Return the (X, Y) coordinate for the center point of the cell that contains the specified text.  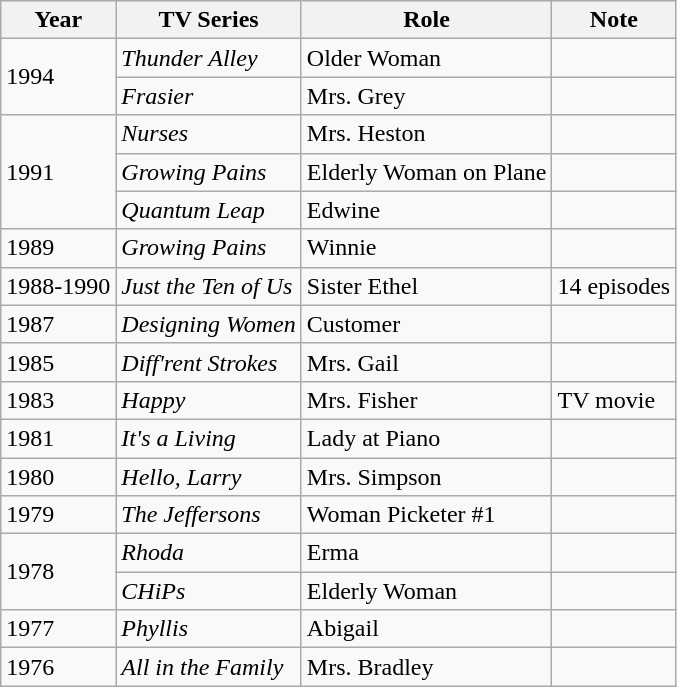
Frasier (209, 96)
Mrs. Bradley (426, 667)
Mrs. Fisher (426, 400)
All in the Family (209, 667)
Just the Ten of Us (209, 286)
The Jeffersons (209, 515)
TV Series (209, 20)
Designing Women (209, 324)
TV movie (614, 400)
It's a Living (209, 438)
Nurses (209, 134)
Mrs. Grey (426, 96)
Hello, Larry (209, 477)
Phyllis (209, 629)
1976 (58, 667)
14 episodes (614, 286)
Abigail (426, 629)
1989 (58, 248)
Elderly Woman (426, 591)
1981 (58, 438)
Older Woman (426, 58)
Quantum Leap (209, 210)
1980 (58, 477)
Diff'rent Strokes (209, 362)
Mrs. Heston (426, 134)
1991 (58, 172)
Lady at Piano (426, 438)
1983 (58, 400)
1979 (58, 515)
Happy (209, 400)
Mrs. Gail (426, 362)
Elderly Woman on Plane (426, 172)
Year (58, 20)
CHiPs (209, 591)
Note (614, 20)
1987 (58, 324)
1994 (58, 77)
Winnie (426, 248)
Rhoda (209, 553)
Erma (426, 553)
1978 (58, 572)
1977 (58, 629)
1988-1990 (58, 286)
1985 (58, 362)
Edwine (426, 210)
Woman Picketer #1 (426, 515)
Mrs. Simpson (426, 477)
Role (426, 20)
Customer (426, 324)
Thunder Alley (209, 58)
Sister Ethel (426, 286)
